Scan for the cell matching the given text and deliver its [x, y] coordinate at center. 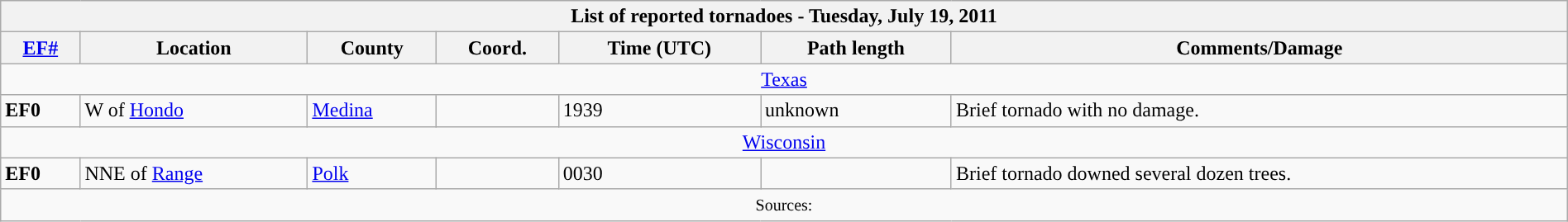
County [372, 48]
unknown [857, 111]
W of Hondo [194, 111]
Path length [857, 48]
Location [194, 48]
Time (UTC) [659, 48]
Polk [372, 173]
Medina [372, 111]
NNE of Range [194, 173]
Comments/Damage [1259, 48]
Wisconsin [784, 142]
1939 [659, 111]
EF# [41, 48]
Sources: [784, 205]
Coord. [498, 48]
Texas [784, 79]
0030 [659, 173]
Brief tornado with no damage. [1259, 111]
List of reported tornadoes - Tuesday, July 19, 2011 [784, 17]
Brief tornado downed several dozen trees. [1259, 173]
